Output the [x, y] coordinate of the center of the cell containing the given text.  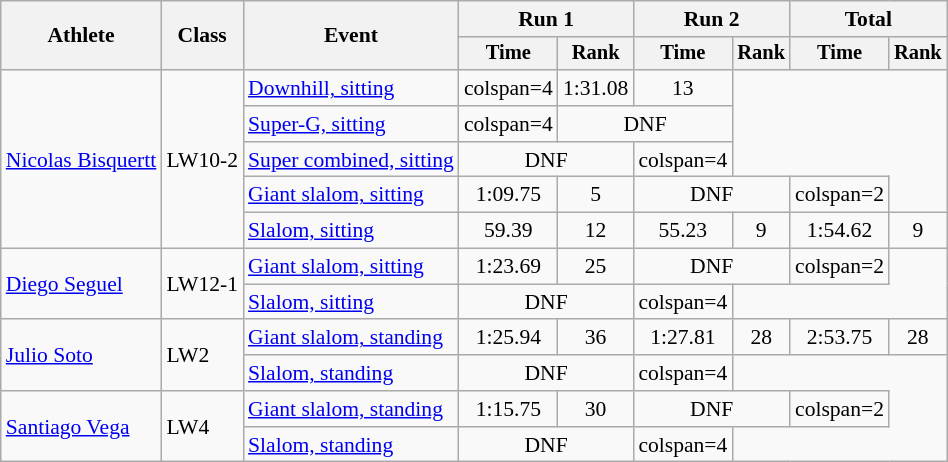
Julio Soto [82, 356]
5 [596, 195]
12 [596, 231]
Class [202, 36]
Super combined, sitting [351, 160]
30 [596, 409]
1:25.94 [508, 338]
Diego Seguel [82, 284]
Event [351, 36]
Athlete [82, 36]
1:23.69 [508, 267]
25 [596, 267]
Santiago Vega [82, 426]
Slalom, standing [351, 373]
1:27.81 [682, 338]
Nicolas Bisquertt [82, 159]
13 [682, 88]
Downhill, sitting [351, 88]
LW12-1 [202, 284]
2:53.75 [840, 338]
36 [596, 338]
LW2 [202, 356]
LW10-2 [202, 159]
LW4 [202, 426]
Total [868, 19]
Run 2 [712, 19]
1:54.62 [840, 231]
1:09.75 [508, 195]
55.23 [682, 231]
Run 1 [546, 19]
1:31.08 [596, 88]
Super-G, sitting [351, 124]
1:15.75 [508, 409]
59.39 [508, 231]
